Extract the (x, y) coordinate from the center of the cell holding the provided text.  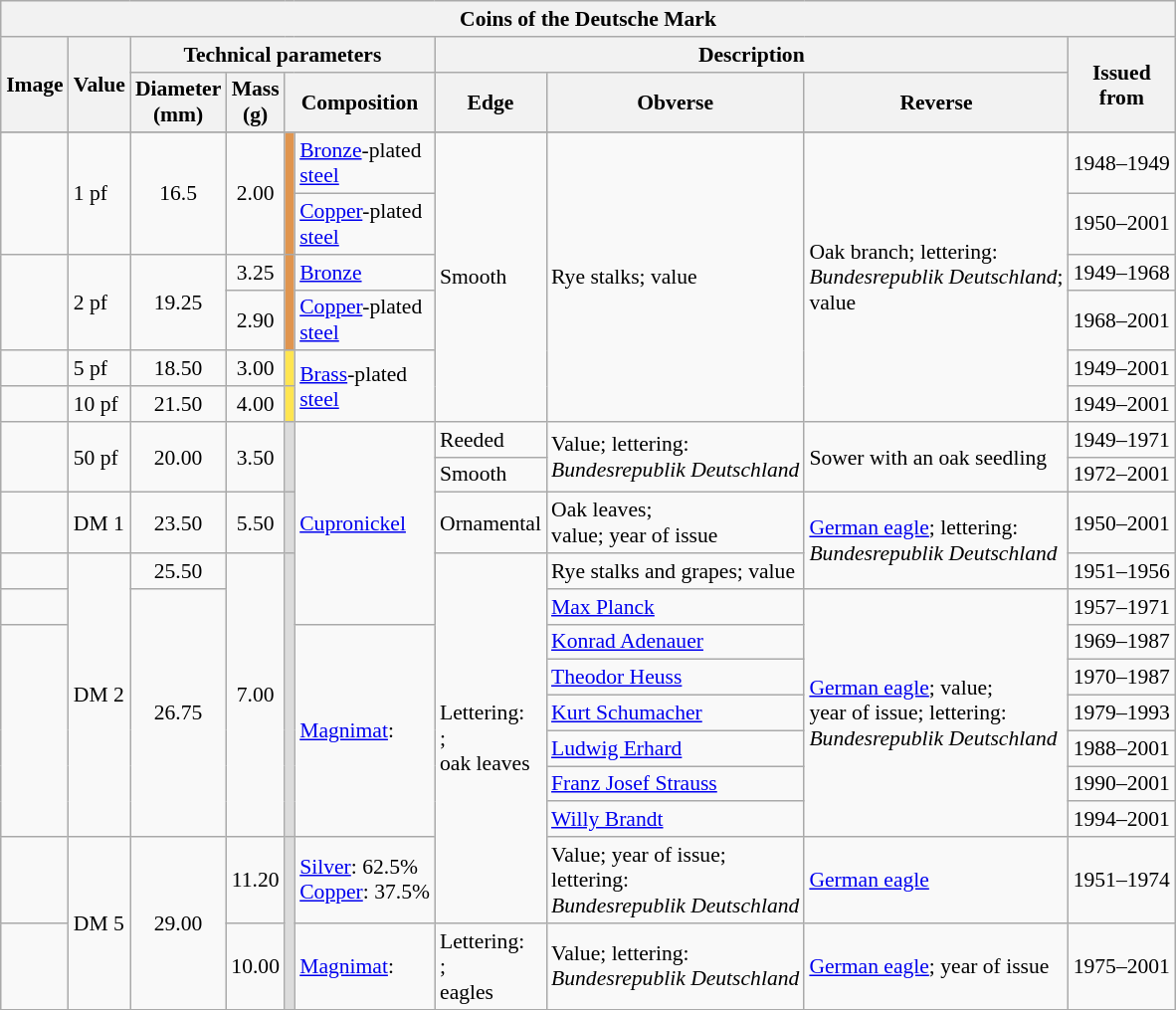
1951–1956 (1122, 571)
Reverse (935, 101)
Rye stalks and grapes; value (675, 571)
German eagle (935, 880)
Willy Brandt (675, 819)
Oak branch; lettering:Bundesrepublik Deutschland;value (935, 277)
25.50 (178, 571)
1951–1974 (1122, 880)
Theodor Heuss (675, 678)
20.00 (178, 456)
1968–2001 (1122, 320)
1979–1993 (1122, 712)
1957–1971 (1122, 606)
Kurt Schumacher (675, 712)
2.90 (255, 320)
3.00 (255, 368)
1 pf (99, 193)
5.50 (255, 523)
7.00 (255, 695)
5 pf (99, 368)
16.5 (178, 193)
26.75 (178, 712)
Bronze-platedsteel (364, 163)
1975–2001 (1122, 965)
50 pf (99, 456)
10 pf (99, 404)
2.00 (255, 193)
Issuedfrom (1122, 84)
21.50 (178, 404)
29.00 (178, 923)
1994–2001 (1122, 819)
1970–1987 (1122, 678)
Silver: 62.5%Copper: 37.5% (364, 880)
1948–1949 (1122, 163)
Edge (490, 101)
Description (752, 54)
1972–2001 (1122, 475)
DM 2 (99, 695)
2 pf (99, 303)
Composition (360, 101)
11.20 (255, 880)
23.50 (178, 523)
DM 1 (99, 523)
DM 5 (99, 923)
German eagle; lettering:Bundesrepublik Deutschland (935, 541)
Bronze (364, 272)
Oak leaves;value; year of issue (675, 523)
Ornamental (490, 523)
German eagle; value;year of issue; lettering:Bundesrepublik Deutschland (935, 712)
Rye stalks; value (675, 277)
1969–1987 (1122, 642)
4.00 (255, 404)
Value; year of issue;lettering:Bundesrepublik Deutschland (675, 880)
Obverse (675, 101)
18.50 (178, 368)
19.25 (178, 303)
Value (99, 84)
1949–1971 (1122, 439)
1988–2001 (1122, 748)
Image (35, 84)
Brass-platedsteel (364, 386)
Diameter(mm) (178, 101)
1949–1968 (1122, 272)
Sower with an oak seedling (935, 456)
Lettering:; eagles (490, 965)
3.25 (255, 272)
Technical parameters (283, 54)
1990–2001 (1122, 784)
Franz Josef Strauss (675, 784)
Ludwig Erhard (675, 748)
Cupronickel (364, 522)
10.00 (255, 965)
3.50 (255, 456)
Konrad Adenauer (675, 642)
Lettering:; oak leaves (490, 738)
Max Planck (675, 606)
Coins of the Deutsche Mark (588, 19)
Mass(g) (255, 101)
German eagle; year of issue (935, 965)
Reeded (490, 439)
